Find where the given text appears and provide that cell's center as [x, y] coordinate. 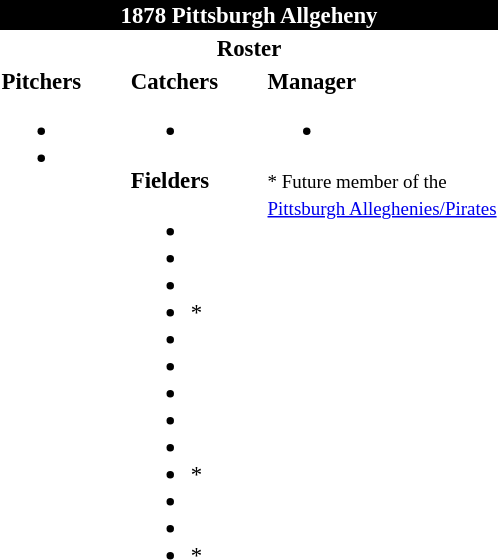
Roster [249, 48]
1878 Pittsburgh Allgeheny [249, 15]
